Pinpoint the cell where the given text exists, returning its [X, Y] midpoint coordinate. 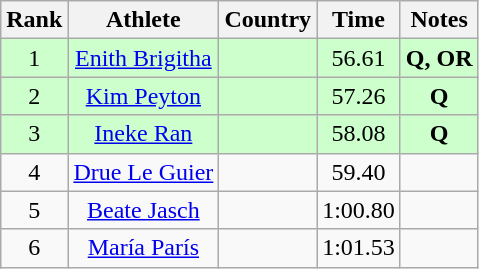
5 [34, 210]
Q, OR [439, 58]
1 [34, 58]
Rank [34, 20]
3 [34, 134]
Ineke Ran [144, 134]
Drue Le Guier [144, 172]
Enith Brigitha [144, 58]
Athlete [144, 20]
Country [268, 20]
4 [34, 172]
Notes [439, 20]
2 [34, 96]
59.40 [359, 172]
María París [144, 248]
58.08 [359, 134]
1:00.80 [359, 210]
56.61 [359, 58]
57.26 [359, 96]
6 [34, 248]
Kim Peyton [144, 96]
Beate Jasch [144, 210]
Time [359, 20]
1:01.53 [359, 248]
